Provide the [x, y] coordinate of the cell's center where the given text is located.  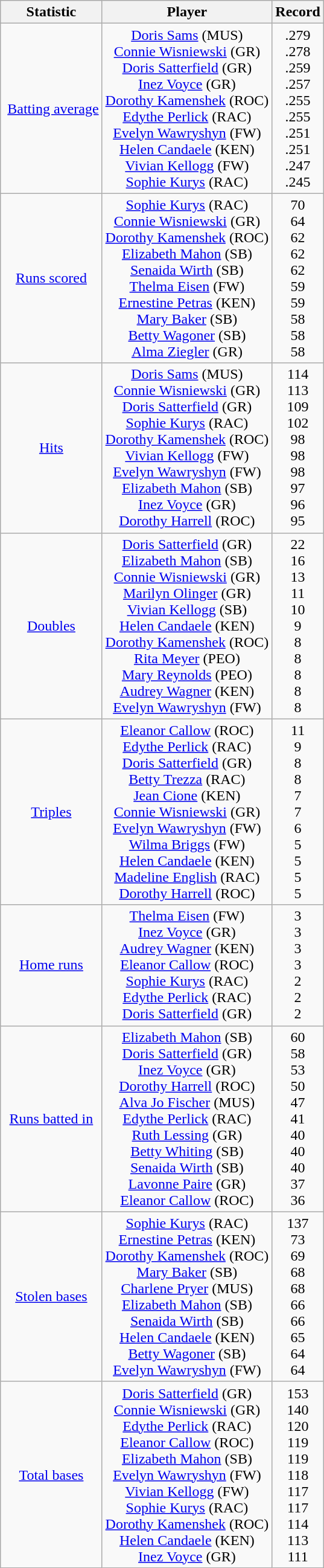
Runs batted in [51, 1119]
Total bases [51, 1474]
Triples [51, 812]
11 9 8 8 7 7 6 5 5 5 5 [298, 812]
Home runs [51, 965]
Player [187, 12]
22 16 13 11 10 9 8 8 8 8 8 [298, 626]
137 73 69 68 68 66 66 65 64 64 [298, 1296]
3 3 3 3 2 2 2 [298, 965]
153 140 120 119 119 118 117 117 114 113 111 [298, 1474]
Batting average [51, 109]
.279 .278 .259 .257 .255 .255 .251 .251 .247 .245 [298, 109]
60 58 53 50 47 41 40 40 40 37 36 [298, 1119]
114 113 109 102 98 98 98 97 96 95 [298, 448]
70 64 62 62 62 59 59 58 58 58 [298, 278]
Thelma Eisen (FW)Inez Voyce (GR)Audrey Wagner (KEN)Eleanor Callow (ROC)Sophie Kurys (RAC)Edythe Perlick (RAC)Doris Satterfield (GR) [187, 965]
Statistic [51, 12]
Hits [51, 448]
Runs scored [51, 278]
Doubles [51, 626]
Stolen bases [51, 1296]
Record [298, 12]
